Provide the [x, y] coordinate of the cell's center where the given text is located.  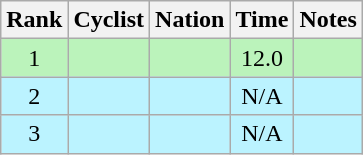
Rank [34, 20]
2 [34, 96]
Notes [328, 20]
1 [34, 58]
Time [262, 20]
3 [34, 134]
12.0 [262, 58]
Nation [190, 20]
Cyclist [109, 20]
